Identify which cell holds the provided text, then report its (x, y) central coordinate. 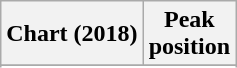
Peakposition (189, 34)
Chart (2018) (72, 34)
